Locate the cell with the specified text and output its (X, Y) center coordinate. 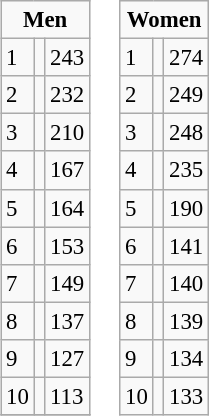
113 (68, 396)
Men (46, 20)
190 (186, 208)
210 (68, 133)
167 (68, 170)
153 (68, 246)
243 (68, 58)
127 (68, 358)
137 (68, 321)
274 (186, 58)
248 (186, 133)
140 (186, 283)
235 (186, 170)
164 (68, 208)
149 (68, 283)
134 (186, 358)
Women (164, 20)
141 (186, 246)
249 (186, 95)
133 (186, 396)
139 (186, 321)
232 (68, 95)
